Detect which cell encompasses the target text, then output its (X, Y) center coordinate. 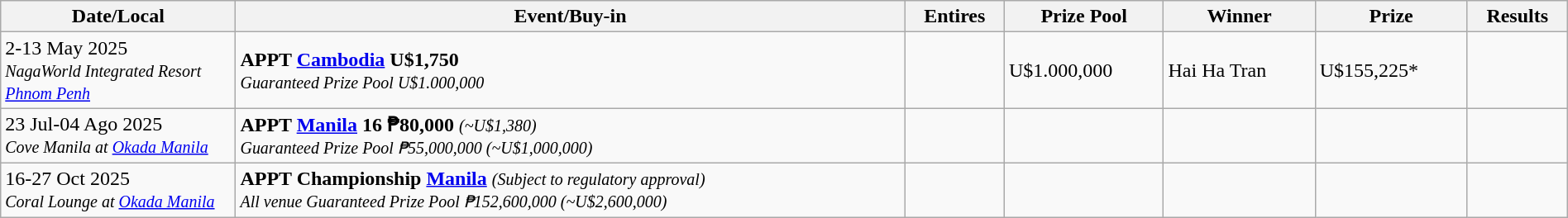
U$1.000,000 (1083, 70)
APPT Manila 16 ₱80,000 (~U$1,380)Guaranteed Prize Pool ₱55,000,000 (~U$1,000,000) (571, 135)
Results (1517, 17)
23 Jul-04 Ago 2025Cove Manila at Okada Manila (118, 135)
2-13 May 2025NagaWorld Integrated Resort Phnom Penh (118, 70)
Winner (1239, 17)
Event/Buy-in (571, 17)
16-27 Oct 2025Coral Lounge at Okada Manila (118, 190)
U$155,225* (1391, 70)
Hai Ha Tran (1239, 70)
APPT Cambodia U$1,750Guaranteed Prize Pool U$1.000,000 (571, 70)
Prize Pool (1083, 17)
Entires (954, 17)
Prize (1391, 17)
APPT Championship Manila (Subject to regulatory approval)All venue Guaranteed Prize Pool ₱152,600,000 (~U$2,600,000) (571, 190)
Date/Local (118, 17)
